Find where the given text appears and provide that cell's center as [X, Y] coordinate. 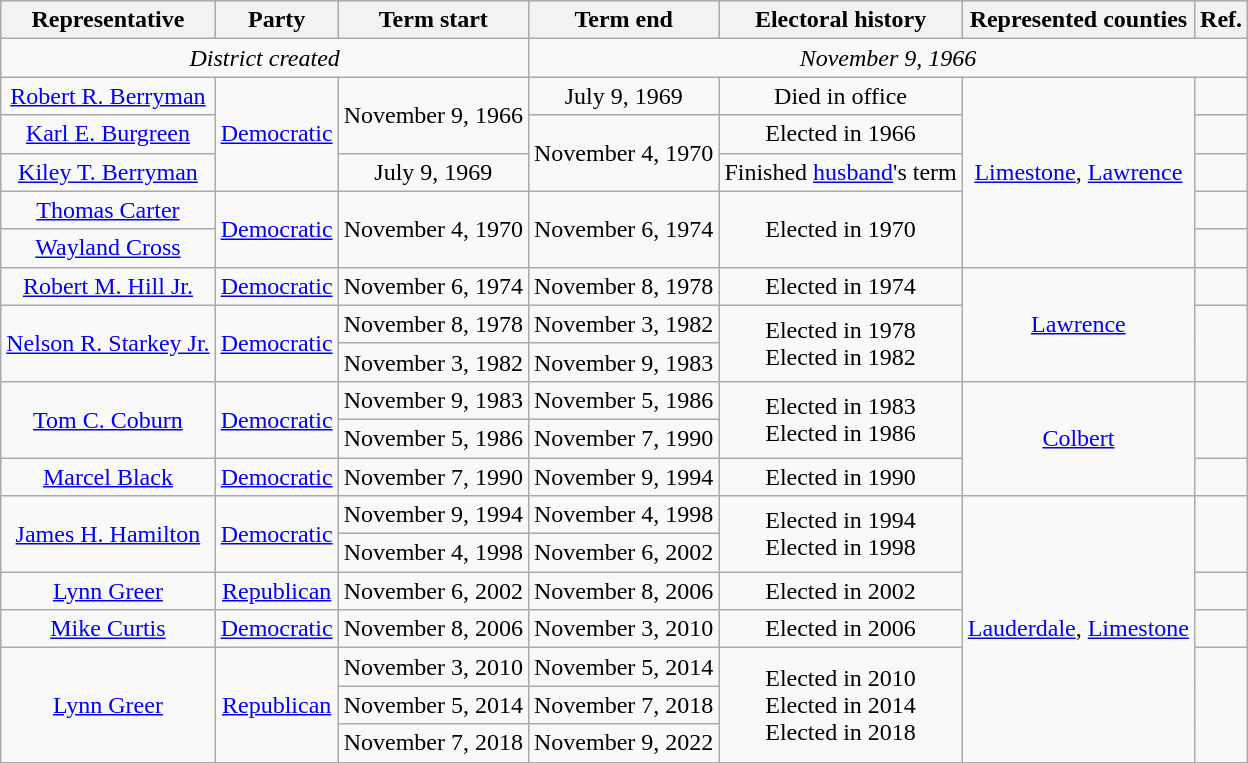
Robert M. Hill Jr. [108, 286]
Died in office [840, 96]
Elected in 2002 [840, 591]
Elected in 1974 [840, 286]
Kiley T. Berryman [108, 172]
Wayland Cross [108, 248]
Marcel Black [108, 477]
Elected in 1983Elected in 1986 [840, 419]
Tom C. Coburn [108, 419]
Karl E. Burgreen [108, 134]
Thomas Carter [108, 210]
November 9, 2022 [623, 743]
Party [276, 20]
Robert R. Berryman [108, 96]
Represented counties [1078, 20]
Mike Curtis [108, 629]
Ref. [1222, 20]
Elected in 2006 [840, 629]
James H. Hamilton [108, 534]
Elected in 1990 [840, 477]
Term start [433, 20]
Lawrence [1078, 324]
Nelson R. Starkey Jr. [108, 343]
Electoral history [840, 20]
Representative [108, 20]
Elected in 2010Elected in 2014Elected in 2018 [840, 705]
District created [265, 58]
Colbert [1078, 438]
Term end [623, 20]
Elected in 1978Elected in 1982 [840, 343]
Lauderdale, Limestone [1078, 629]
Elected in 1970 [840, 229]
Elected in 1966 [840, 134]
Finished husband's term [840, 172]
Limestone, Lawrence [1078, 172]
Elected in 1994Elected in 1998 [840, 534]
